Return the [x, y] coordinate for the center point of the cell that contains the specified text.  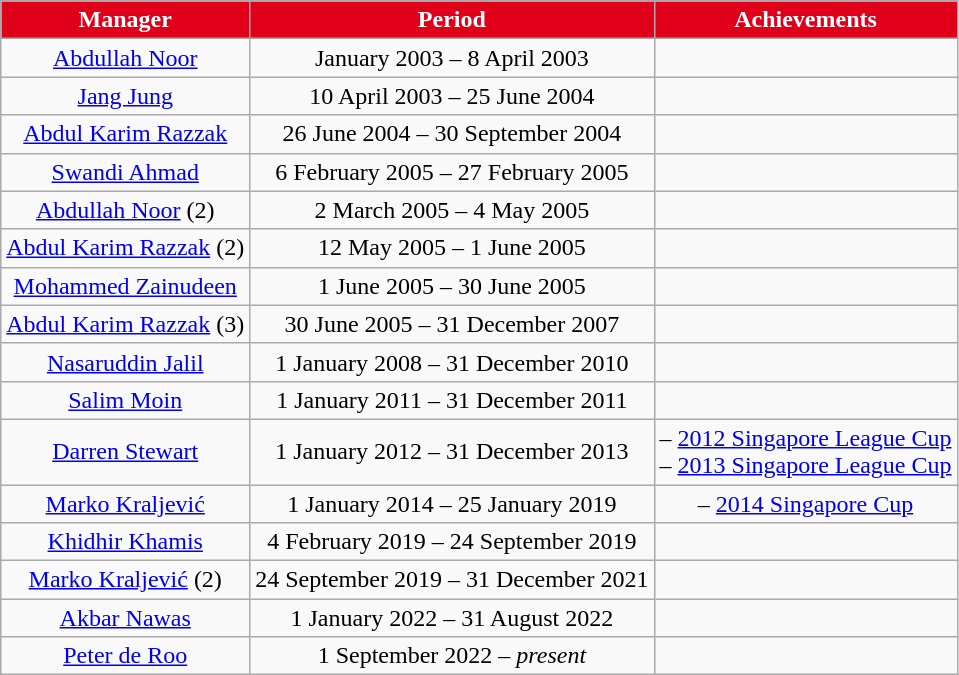
1 January 2012 – 31 December 2013 [452, 452]
12 May 2005 – 1 June 2005 [452, 248]
2 March 2005 – 4 May 2005 [452, 210]
Marko Kraljević [126, 503]
1 June 2005 – 30 June 2005 [452, 286]
26 June 2004 – 30 September 2004 [452, 134]
Period [452, 20]
Akbar Nawas [126, 618]
Nasaruddin Jalil [126, 362]
Swandi Ahmad [126, 172]
– 2014 Singapore Cup [806, 503]
Khidhir Khamis [126, 542]
Abdul Karim Razzak (3) [126, 324]
1 January 2022 – 31 August 2022 [452, 618]
30 June 2005 – 31 December 2007 [452, 324]
6 February 2005 – 27 February 2005 [452, 172]
Manager [126, 20]
1 January 2014 – 25 January 2019 [452, 503]
Darren Stewart [126, 452]
1 September 2022 – present [452, 656]
– 2012 Singapore League Cup– 2013 Singapore League Cup [806, 452]
Abdul Karim Razzak (2) [126, 248]
Jang Jung [126, 96]
Salim Moin [126, 400]
10 April 2003 – 25 June 2004 [452, 96]
January 2003 – 8 April 2003 [452, 58]
1 January 2011 – 31 December 2011 [452, 400]
Abdul Karim Razzak [126, 134]
Mohammed Zainudeen [126, 286]
Abdullah Noor [126, 58]
Abdullah Noor (2) [126, 210]
Achievements [806, 20]
1 January 2008 – 31 December 2010 [452, 362]
24 September 2019 – 31 December 2021 [452, 580]
4 February 2019 – 24 September 2019 [452, 542]
Marko Kraljević (2) [126, 580]
Peter de Roo [126, 656]
